For the text-containing cell, return its midpoint in (x, y) coordinate format. 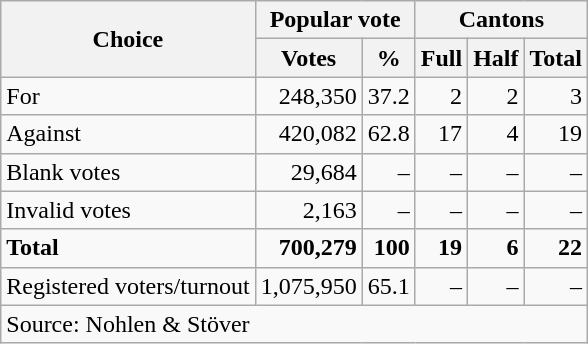
Popular vote (335, 20)
100 (388, 248)
22 (556, 248)
Blank votes (128, 172)
For (128, 96)
17 (441, 134)
Full (441, 58)
1,075,950 (308, 286)
62.8 (388, 134)
420,082 (308, 134)
Half (496, 58)
Source: Nohlen & Stöver (294, 324)
6 (496, 248)
% (388, 58)
Votes (308, 58)
2,163 (308, 210)
3 (556, 96)
Against (128, 134)
700,279 (308, 248)
248,350 (308, 96)
37.2 (388, 96)
65.1 (388, 286)
4 (496, 134)
Invalid votes (128, 210)
Choice (128, 39)
Registered voters/turnout (128, 286)
29,684 (308, 172)
Cantons (501, 20)
